For the text-containing cell, return its midpoint in (X, Y) coordinate format. 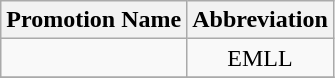
Abbreviation (260, 20)
EMLL (260, 58)
Promotion Name (94, 20)
